Return the (x, y) coordinate for the center point of the cell that contains the specified text.  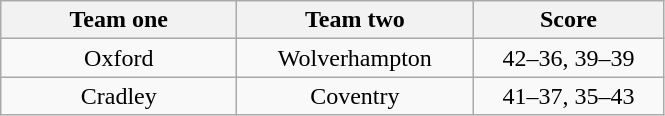
Score (568, 20)
Wolverhampton (355, 58)
Team two (355, 20)
Oxford (119, 58)
Coventry (355, 96)
Cradley (119, 96)
Team one (119, 20)
42–36, 39–39 (568, 58)
41–37, 35–43 (568, 96)
